Capture the cell that displays the provided text and extract its (x, y) central coordinate. 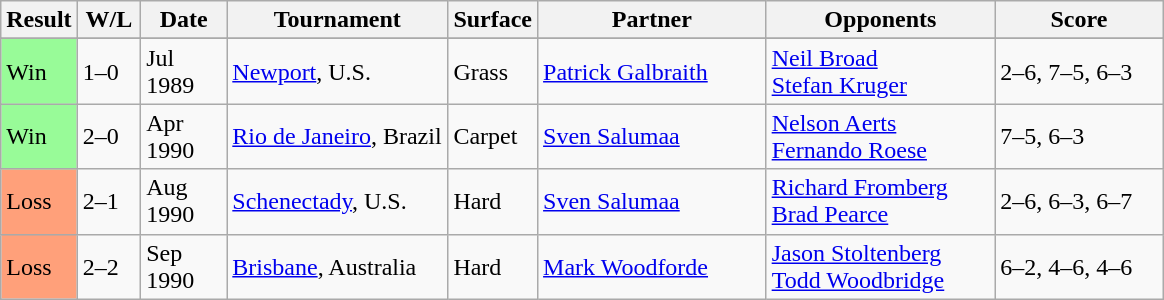
Neil Broad Stefan Kruger (880, 72)
Apr 1990 (184, 136)
7–5, 6–3 (1080, 136)
Rio de Janeiro, Brazil (338, 136)
Opponents (880, 20)
6–2, 4–6, 4–6 (1080, 266)
Partner (652, 20)
Jason Stoltenberg Todd Woodbridge (880, 266)
Nelson Aerts Fernando Roese (880, 136)
Aug 1990 (184, 202)
Score (1080, 20)
2–0 (109, 136)
Jul 1989 (184, 72)
2–6, 7–5, 6–3 (1080, 72)
Mark Woodforde (652, 266)
Newport, U.S. (338, 72)
2–2 (109, 266)
Result (39, 20)
Richard Fromberg Brad Pearce (880, 202)
Schenectady, U.S. (338, 202)
Brisbane, Australia (338, 266)
Carpet (493, 136)
Date (184, 20)
2–6, 6–3, 6–7 (1080, 202)
Grass (493, 72)
W/L (109, 20)
1–0 (109, 72)
Sep 1990 (184, 266)
Surface (493, 20)
Tournament (338, 20)
Patrick Galbraith (652, 72)
2–1 (109, 202)
